Scan for the cell matching the given text and deliver its (x, y) coordinate at center. 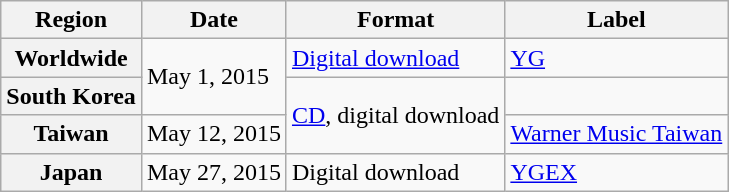
Region (72, 20)
YGEX (616, 172)
Label (616, 20)
Japan (72, 172)
South Korea (72, 96)
May 1, 2015 (214, 77)
Warner Music Taiwan (616, 134)
May 12, 2015 (214, 134)
YG (616, 58)
Worldwide (72, 58)
May 27, 2015 (214, 172)
Taiwan (72, 134)
CD, digital download (395, 115)
Date (214, 20)
Format (395, 20)
